Determine the [X, Y] coordinate at the center of the cell enclosing the given text.  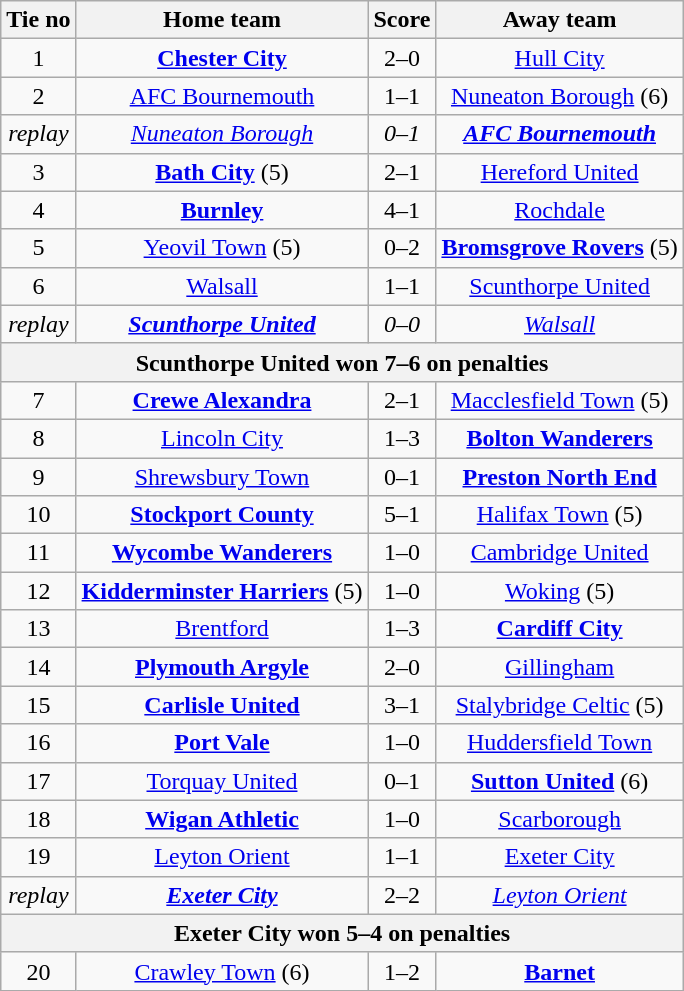
9 [38, 477]
0–2 [402, 248]
Port Vale [222, 743]
Tie no [38, 20]
Brentford [222, 629]
Lincoln City [222, 438]
2 [38, 96]
Chester City [222, 58]
Hull City [560, 58]
Carlisle United [222, 705]
Torquay United [222, 781]
Burnley [222, 210]
Home team [222, 20]
19 [38, 857]
10 [38, 515]
Hereford United [560, 172]
Bolton Wanderers [560, 438]
Wycombe Wanderers [222, 553]
Bromsgrove Rovers (5) [560, 248]
14 [38, 667]
Halifax Town (5) [560, 515]
Cardiff City [560, 629]
3–1 [402, 705]
Macclesfield Town (5) [560, 400]
15 [38, 705]
Score [402, 20]
Preston North End [560, 477]
17 [38, 781]
Gillingham [560, 667]
Scunthorpe United won 7–6 on penalties [342, 362]
Rochdale [560, 210]
1 [38, 58]
11 [38, 553]
Huddersfield Town [560, 743]
Crawley Town (6) [222, 971]
7 [38, 400]
Woking (5) [560, 591]
Plymouth Argyle [222, 667]
Shrewsbury Town [222, 477]
Stalybridge Celtic (5) [560, 705]
Cambridge United [560, 553]
20 [38, 971]
Barnet [560, 971]
4 [38, 210]
1–2 [402, 971]
3 [38, 172]
Stockport County [222, 515]
Bath City (5) [222, 172]
Scarborough [560, 819]
12 [38, 591]
8 [38, 438]
18 [38, 819]
Crewe Alexandra [222, 400]
5 [38, 248]
2–2 [402, 895]
5–1 [402, 515]
13 [38, 629]
Away team [560, 20]
6 [38, 286]
Exeter City won 5–4 on penalties [342, 933]
4–1 [402, 210]
Nuneaton Borough (6) [560, 96]
Wigan Athletic [222, 819]
Nuneaton Borough [222, 134]
16 [38, 743]
0–0 [402, 324]
Sutton United (6) [560, 781]
Kidderminster Harriers (5) [222, 591]
Yeovil Town (5) [222, 248]
